Pinpoint the cell where the given text exists, returning its (X, Y) midpoint coordinate. 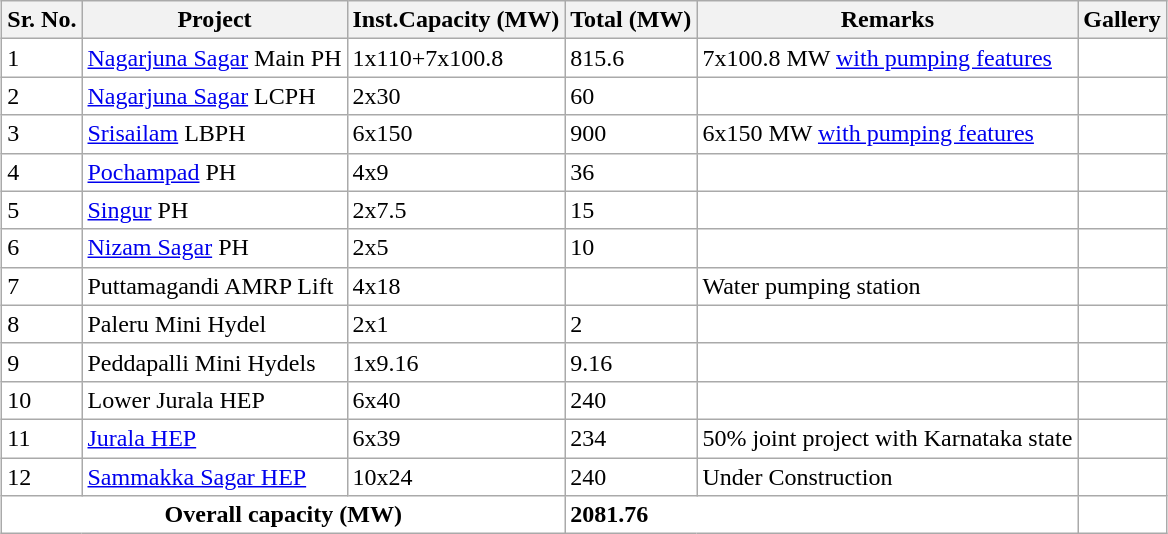
Project (214, 20)
4x18 (456, 286)
Nagarjuna Sagar Main PH (214, 58)
60 (631, 96)
Remarks (888, 20)
Pochampad PH (214, 172)
Puttamagandi AMRP Lift (214, 286)
11 (42, 438)
Inst.Capacity (MW) (456, 20)
Total (MW) (631, 20)
3 (42, 134)
1x110+7x100.8 (456, 58)
234 (631, 438)
Overall capacity (MW) (284, 515)
Jurala HEP (214, 438)
6 (42, 248)
Gallery (1122, 20)
10x24 (456, 477)
5 (42, 210)
6x150 (456, 134)
15 (631, 210)
Sr. No. (42, 20)
900 (631, 134)
2x5 (456, 248)
7x100.8 MW with pumping features (888, 58)
9.16 (631, 362)
50% joint project with Karnataka state (888, 438)
6x150 MW with pumping features (888, 134)
Sammakka Sagar HEP (214, 477)
Srisailam LBPH (214, 134)
Water pumping station (888, 286)
1 (42, 58)
2x7.5 (456, 210)
8 (42, 324)
Singur PH (214, 210)
36 (631, 172)
9 (42, 362)
6x40 (456, 400)
Nagarjuna Sagar LCPH (214, 96)
4x9 (456, 172)
2x30 (456, 96)
7 (42, 286)
Lower Jurala HEP (214, 400)
Nizam Sagar PH (214, 248)
2x1 (456, 324)
1x9.16 (456, 362)
Under Construction (888, 477)
12 (42, 477)
815.6 (631, 58)
6x39 (456, 438)
Paleru Mini Hydel (214, 324)
4 (42, 172)
Peddapalli Mini Hydels (214, 362)
2081.76 (822, 515)
